Determine the [X, Y] coordinate at the center of the cell enclosing the given text.  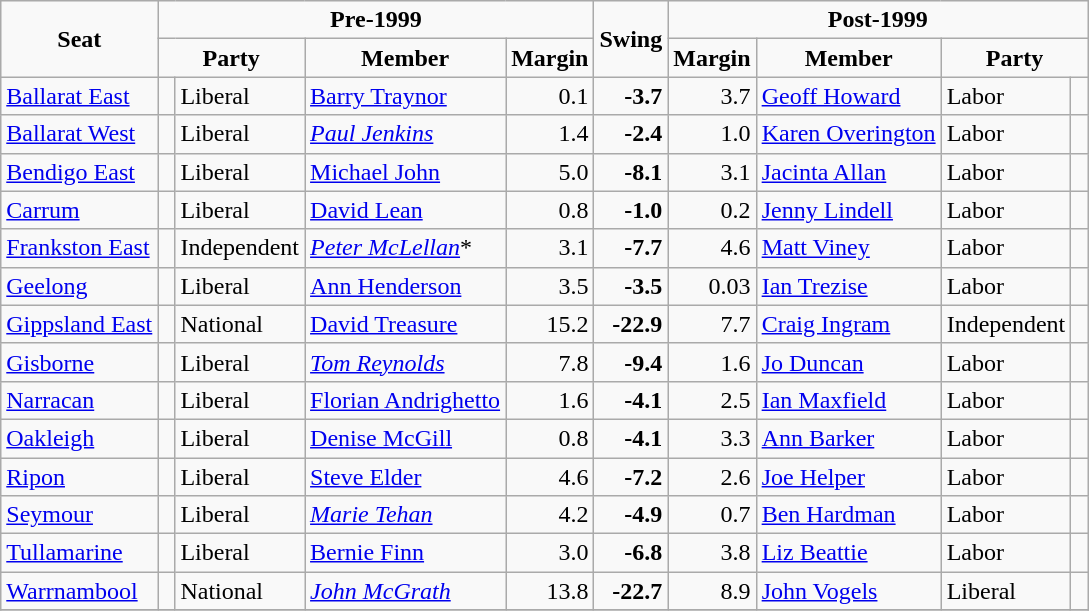
Paul Jenkins [406, 134]
John Vogels [848, 591]
-9.4 [631, 362]
3.3 [712, 438]
Liz Beattie [848, 553]
Matt Viney [848, 248]
-7.7 [631, 248]
15.2 [550, 324]
Denise McGill [406, 438]
-22.9 [631, 324]
-2.4 [631, 134]
David Treasure [406, 324]
Geelong [80, 286]
Jacinta Allan [848, 172]
-22.7 [631, 591]
Karen Overington [848, 134]
Frankston East [80, 248]
Swing [631, 39]
Ann Henderson [406, 286]
Peter McLellan* [406, 248]
David Lean [406, 210]
Tullamarine [80, 553]
John McGrath [406, 591]
Jo Duncan [848, 362]
5.0 [550, 172]
Steve Elder [406, 477]
Tom Reynolds [406, 362]
Jenny Lindell [848, 210]
-1.0 [631, 210]
Joe Helper [848, 477]
Marie Tehan [406, 515]
Ian Maxfield [848, 400]
2.6 [712, 477]
Oakleigh [80, 438]
Ann Barker [848, 438]
Geoff Howard [848, 96]
Ripon [80, 477]
Carrum [80, 210]
8.9 [712, 591]
13.8 [550, 591]
Ballarat East [80, 96]
4.2 [550, 515]
3.8 [712, 553]
0.2 [712, 210]
0.1 [550, 96]
-3.5 [631, 286]
7.7 [712, 324]
Gisborne [80, 362]
0.7 [712, 515]
3.7 [712, 96]
Ballarat West [80, 134]
Florian Andrighetto [406, 400]
3.5 [550, 286]
0.03 [712, 286]
-3.7 [631, 96]
-4.9 [631, 515]
Barry Traynor [406, 96]
Pre-1999 [376, 20]
Seymour [80, 515]
Craig Ingram [848, 324]
1.0 [712, 134]
Gippsland East [80, 324]
Narracan [80, 400]
Bernie Finn [406, 553]
Seat [80, 39]
-8.1 [631, 172]
3.0 [550, 553]
Warrnambool [80, 591]
Bendigo East [80, 172]
-6.8 [631, 553]
Post-1999 [878, 20]
-7.2 [631, 477]
7.8 [550, 362]
Ian Trezise [848, 286]
Ben Hardman [848, 515]
1.4 [550, 134]
Michael John [406, 172]
2.5 [712, 400]
